Scan for the cell matching the given text and deliver its [x, y] coordinate at center. 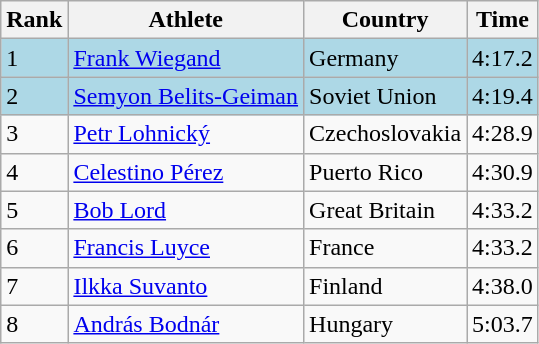
Germany [386, 58]
Country [386, 20]
4 [34, 172]
Athlete [186, 20]
5:03.7 [503, 324]
4:28.9 [503, 134]
Puerto Rico [386, 172]
4:17.2 [503, 58]
France [386, 248]
Celestino Pérez [186, 172]
Bob Lord [186, 210]
4:30.9 [503, 172]
Czechoslovakia [386, 134]
Hungary [386, 324]
Petr Lohnický [186, 134]
Rank [34, 20]
5 [34, 210]
2 [34, 96]
András Bodnár [186, 324]
6 [34, 248]
Francis Luyce [186, 248]
3 [34, 134]
Semyon Belits-Geiman [186, 96]
7 [34, 286]
Great Britain [386, 210]
4:38.0 [503, 286]
4:19.4 [503, 96]
1 [34, 58]
Frank Wiegand [186, 58]
Time [503, 20]
Ilkka Suvanto [186, 286]
Soviet Union [386, 96]
8 [34, 324]
Finland [386, 286]
